Capture the cell that displays the provided text and extract its (x, y) central coordinate. 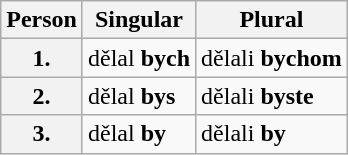
Singular (138, 20)
dělali by (272, 134)
dělali byste (272, 96)
dělali bychom (272, 58)
dělal bys (138, 96)
2. (42, 96)
Plural (272, 20)
3. (42, 134)
1. (42, 58)
dělal bych (138, 58)
dělal by (138, 134)
Person (42, 20)
